Scan for the cell matching the given text and deliver its [X, Y] coordinate at center. 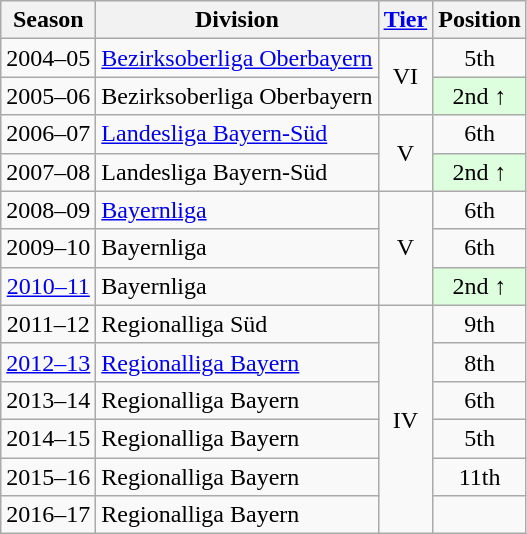
8th [480, 362]
11th [480, 477]
2009–10 [48, 248]
2010–11 [48, 286]
2008–09 [48, 210]
2014–15 [48, 438]
Season [48, 20]
2013–14 [48, 400]
Regionalliga Süd [237, 324]
2016–17 [48, 515]
Position [480, 20]
2004–05 [48, 58]
2011–12 [48, 324]
IV [406, 419]
2015–16 [48, 477]
2007–08 [48, 172]
Tier [406, 20]
VI [406, 77]
2012–13 [48, 362]
2005–06 [48, 96]
9th [480, 324]
2006–07 [48, 134]
Division [237, 20]
